Extract the [X, Y] coordinate from the center of the cell holding the provided text.  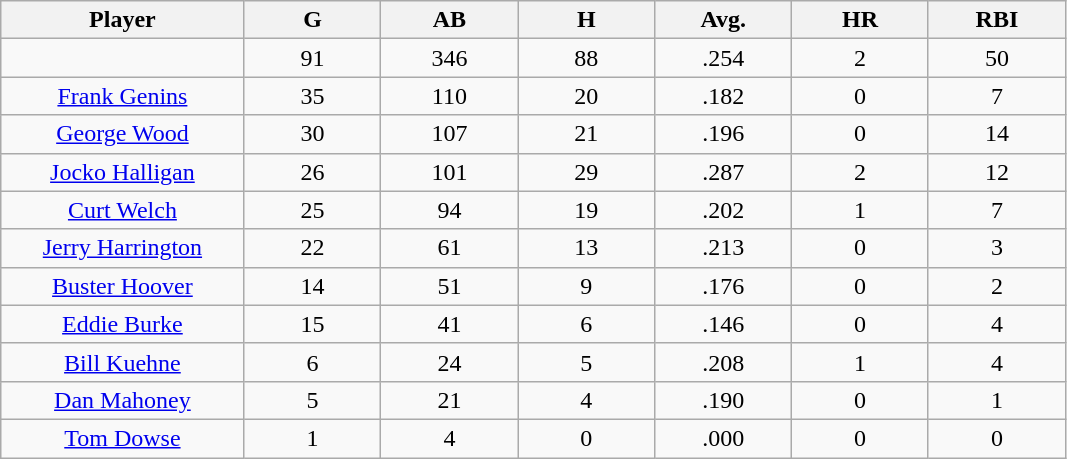
94 [450, 210]
Frank Genins [122, 96]
101 [450, 172]
50 [996, 58]
Bill Kuehne [122, 362]
.146 [724, 324]
346 [450, 58]
Curt Welch [122, 210]
26 [312, 172]
Jerry Harrington [122, 248]
.287 [724, 172]
35 [312, 96]
Tom Dowse [122, 438]
George Wood [122, 134]
Buster Hoover [122, 286]
15 [312, 324]
20 [586, 96]
22 [312, 248]
91 [312, 58]
88 [586, 58]
Dan Mahoney [122, 400]
30 [312, 134]
RBI [996, 20]
9 [586, 286]
25 [312, 210]
Jocko Halligan [122, 172]
41 [450, 324]
HR [860, 20]
H [586, 20]
AB [450, 20]
13 [586, 248]
G [312, 20]
110 [450, 96]
107 [450, 134]
61 [450, 248]
51 [450, 286]
.190 [724, 400]
Avg. [724, 20]
24 [450, 362]
Player [122, 20]
3 [996, 248]
.254 [724, 58]
.213 [724, 248]
.196 [724, 134]
Eddie Burke [122, 324]
12 [996, 172]
19 [586, 210]
.208 [724, 362]
.182 [724, 96]
.202 [724, 210]
.000 [724, 438]
29 [586, 172]
.176 [724, 286]
